Determine the [x, y] coordinate at the center of the cell enclosing the given text.  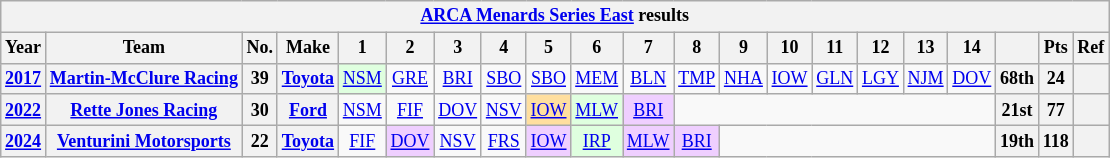
Make [308, 48]
19th [1018, 140]
9 [744, 48]
GRE [410, 78]
BLN [648, 78]
3 [458, 48]
NHA [744, 78]
Ford [308, 110]
12 [881, 48]
77 [1056, 110]
LGY [881, 78]
1 [362, 48]
IRP [597, 140]
GLN [835, 78]
Ref [1091, 48]
21st [1018, 110]
FRS [504, 140]
No. [260, 48]
22 [260, 140]
ARCA Menards Series East results [555, 16]
2017 [24, 78]
NJM [926, 78]
5 [548, 48]
24 [1056, 78]
30 [260, 110]
7 [648, 48]
118 [1056, 140]
Pts [1056, 48]
Year [24, 48]
2 [410, 48]
Rette Jones Racing [144, 110]
11 [835, 48]
MEM [597, 78]
68th [1018, 78]
TMP [697, 78]
10 [790, 48]
39 [260, 78]
2022 [24, 110]
4 [504, 48]
14 [972, 48]
8 [697, 48]
Martin-McClure Racing [144, 78]
13 [926, 48]
2024 [24, 140]
6 [597, 48]
Team [144, 48]
Venturini Motorsports [144, 140]
